Identify which cell holds the provided text, then report its [X, Y] central coordinate. 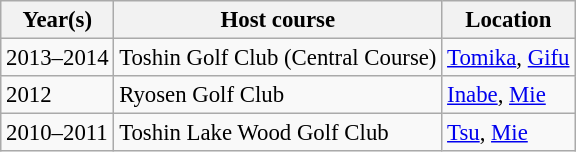
Tomika, Gifu [508, 58]
Tsu, Mie [508, 133]
Year(s) [58, 20]
2013–2014 [58, 58]
Ryosen Golf Club [278, 95]
2010–2011 [58, 133]
Inabe, Mie [508, 95]
2012 [58, 95]
Host course [278, 20]
Location [508, 20]
Toshin Lake Wood Golf Club [278, 133]
Toshin Golf Club (Central Course) [278, 58]
